Return the [X, Y] coordinate for the center point of the cell that contains the specified text.  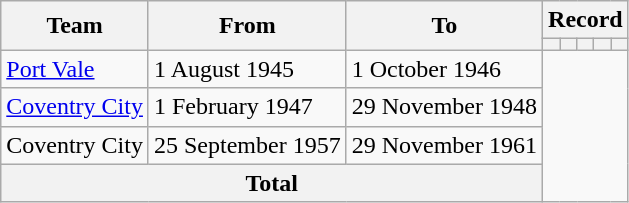
1 February 1947 [247, 107]
29 November 1948 [444, 107]
29 November 1961 [444, 145]
25 September 1957 [247, 145]
Record [586, 20]
Port Vale [75, 69]
Team [75, 26]
1 August 1945 [247, 69]
Total [272, 183]
From [247, 26]
1 October 1946 [444, 69]
To [444, 26]
